Detect which cell encompasses the target text, then output its (x, y) center coordinate. 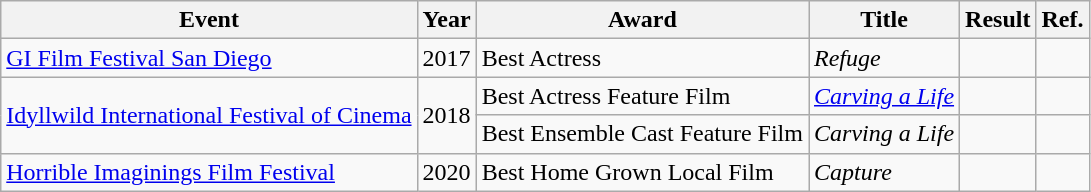
Capture (884, 172)
Ref. (1062, 20)
Year (446, 20)
GI Film Festival San Diego (209, 58)
2018 (446, 115)
Result (998, 20)
Best Actress (642, 58)
Idyllwild International Festival of Cinema (209, 115)
2020 (446, 172)
Event (209, 20)
Horrible Imaginings Film Festival (209, 172)
Best Actress Feature Film (642, 96)
Best Home Grown Local Film (642, 172)
Refuge (884, 58)
Title (884, 20)
2017 (446, 58)
Award (642, 20)
Best Ensemble Cast Feature Film (642, 134)
